From the cell containing the given text, extract its center point as [X, Y] coordinate. 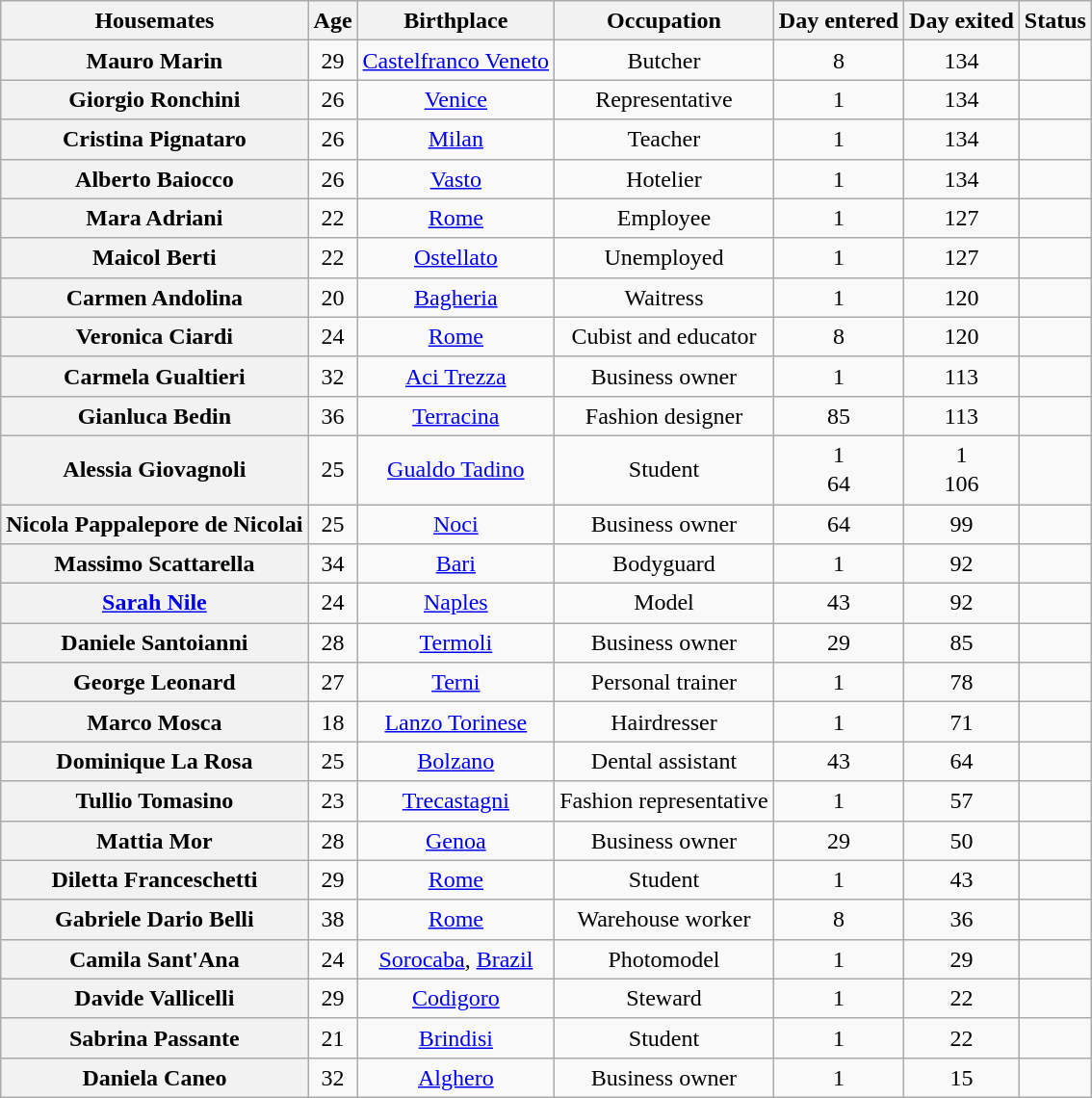
Termoli [456, 643]
Naples [456, 603]
Carmen Andolina [154, 297]
18 [333, 722]
57 [962, 801]
Sarah Nile [154, 603]
Birthplace [456, 21]
Hairdresser [664, 722]
Carmela Gualtieri [154, 376]
Gualdo Tadino [456, 470]
78 [962, 682]
Marco Mosca [154, 722]
Bolzano [456, 761]
Bari [456, 564]
20 [333, 297]
Day exited [962, 21]
Hotelier [664, 179]
Terracina [456, 416]
Brindisi [456, 1038]
Warehouse worker [664, 919]
Trecastagni [456, 801]
Model [664, 603]
Alberto Baiocco [154, 179]
15 [962, 1077]
Sabrina Passante [154, 1038]
Massimo Scattarella [154, 564]
27 [333, 682]
Bagheria [456, 297]
Vasto [456, 179]
Diletta Franceschetti [154, 880]
Camila Sant'Ana [154, 959]
Terni [456, 682]
Fashion representative [664, 801]
Sorocaba, Brazil [456, 959]
Dental assistant [664, 761]
Photomodel [664, 959]
Milan [456, 139]
Codigoro [456, 998]
Giorgio Ronchini [154, 100]
99 [962, 524]
71 [962, 722]
Daniele Santoianni [154, 643]
23 [333, 801]
Tullio Tomasino [154, 801]
Mara Adriani [154, 218]
Representative [664, 100]
Nicola Pappalepore de Nicolai [154, 524]
Mauro Marin [154, 60]
Steward [664, 998]
Maicol Berti [154, 258]
Occupation [664, 21]
Housemates [154, 21]
Venice [456, 100]
Butcher [664, 60]
Alessia Giovagnoli [154, 470]
Status [1055, 21]
Lanzo Torinese [456, 722]
Gianluca Bedin [154, 416]
Personal trainer [664, 682]
Cubist and educator [664, 337]
1106 [962, 470]
Day entered [838, 21]
21 [333, 1038]
Teacher [664, 139]
Castelfranco Veneto [456, 60]
164 [838, 470]
Fashion designer [664, 416]
Mattia Mor [154, 840]
Waitress [664, 297]
Alghero [456, 1077]
Veronica Ciardi [154, 337]
Unemployed [664, 258]
Aci Trezza [456, 376]
34 [333, 564]
Davide Vallicelli [154, 998]
Genoa [456, 840]
George Leonard [154, 682]
Employee [664, 218]
Bodyguard [664, 564]
50 [962, 840]
Age [333, 21]
Noci [456, 524]
Daniela Caneo [154, 1077]
Cristina Pignataro [154, 139]
Dominique La Rosa [154, 761]
Ostellato [456, 258]
38 [333, 919]
Gabriele Dario Belli [154, 919]
